Scan for the cell matching the given text and deliver its (X, Y) coordinate at center. 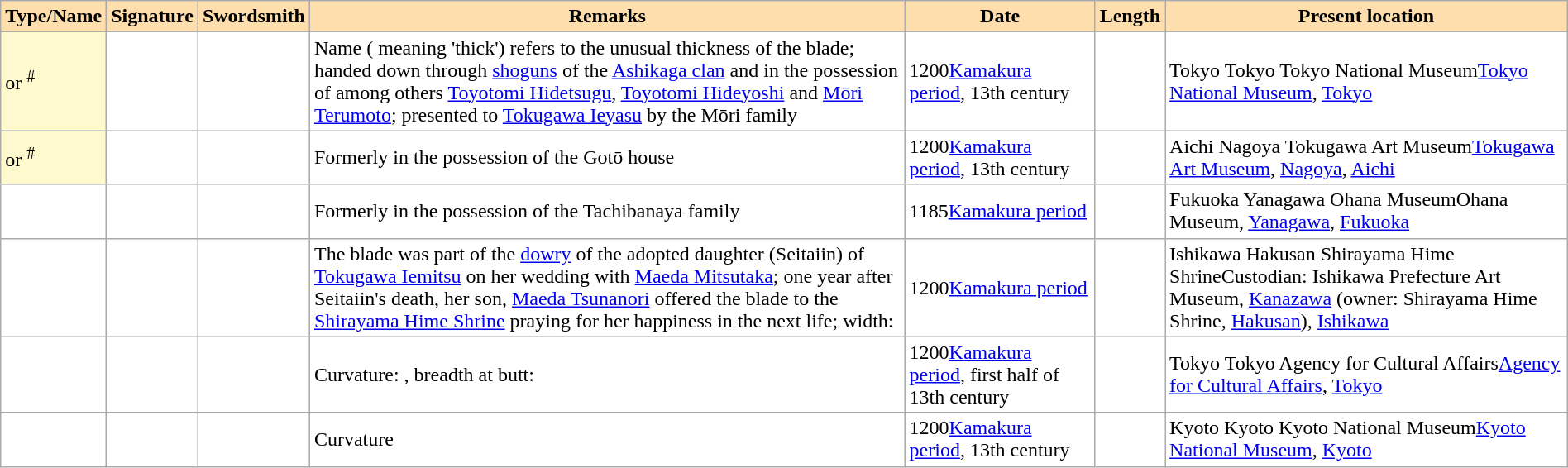
Ishikawa Hakusan Shirayama Hime ShrineCustodian: Ishikawa Prefecture Art Museum, Kanazawa (owner: Shirayama Hime Shrine, Hakusan), Ishikawa (1366, 288)
Formerly in the possession of the Gotō house (607, 157)
Swordsmith (253, 17)
1200Kamakura period (1000, 288)
Tokyo Tokyo Tokyo National MuseumTokyo National Museum, Tokyo (1366, 81)
Length (1130, 17)
Type/Name (54, 17)
Remarks (607, 17)
Present location (1366, 17)
Signature (152, 17)
Date (1000, 17)
Tokyo Tokyo Agency for Cultural AffairsAgency for Cultural Affairs, Tokyo (1366, 375)
Curvature (607, 440)
Fukuoka Yanagawa Ohana MuseumOhana Museum, Yanagawa, Fukuoka (1366, 212)
1200Kamakura period, first half of 13th century (1000, 375)
Aichi Nagoya Tokugawa Art MuseumTokugawa Art Museum, Nagoya, Aichi (1366, 157)
Curvature: , breadth at butt: (607, 375)
1185Kamakura period (1000, 212)
Formerly in the possession of the Tachibanaya family (607, 212)
Kyoto Kyoto Kyoto National MuseumKyoto National Museum, Kyoto (1366, 440)
